From the cell containing the given text, extract its center point as [x, y] coordinate. 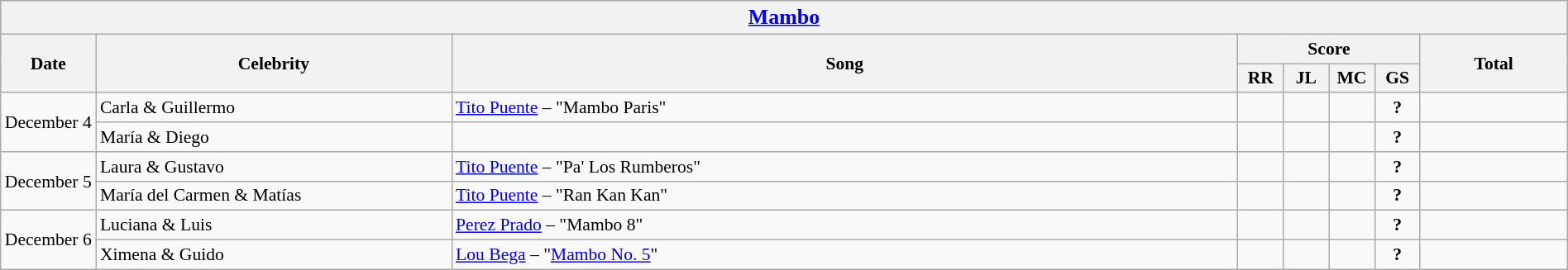
December 6 [48, 239]
Tito Puente – "Pa' Los Rumberos" [845, 167]
Tito Puente – "Mambo Paris" [845, 108]
MC [1351, 78]
María & Diego [274, 137]
Luciana & Luis [274, 225]
Lou Bega – "Mambo No. 5" [845, 255]
RR [1260, 78]
Laura & Gustavo [274, 167]
Total [1494, 63]
Song [845, 63]
Date [48, 63]
JL [1307, 78]
Celebrity [274, 63]
December 4 [48, 122]
Tito Puente – "Ran Kan Kan" [845, 196]
Score [1329, 49]
Carla & Guillermo [274, 108]
December 5 [48, 182]
GS [1398, 78]
María del Carmen & Matías [274, 196]
Perez Prado – "Mambo 8" [845, 225]
Mambo [784, 17]
Ximena & Guido [274, 255]
